Output the [X, Y] coordinate of the center of the cell containing the given text.  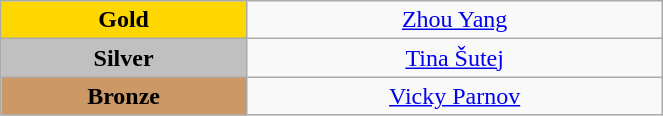
Silver [124, 58]
Vicky Parnov [454, 96]
Bronze [124, 96]
Zhou Yang [454, 20]
Tina Šutej [454, 58]
Gold [124, 20]
